Search for the cell housing the specified text and yield its [X, Y] center coordinate. 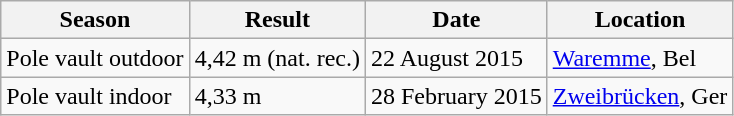
Zweibrücken, Ger [640, 96]
22 August 2015 [456, 58]
Pole vault indoor [95, 96]
Date [456, 20]
Waremme, Bel [640, 58]
Location [640, 20]
28 February 2015 [456, 96]
Pole vault outdoor [95, 58]
Result [277, 20]
4,33 m [277, 96]
4,42 m (nat. rec.) [277, 58]
Season [95, 20]
